Determine the [X, Y] coordinate at the center of the cell enclosing the given text.  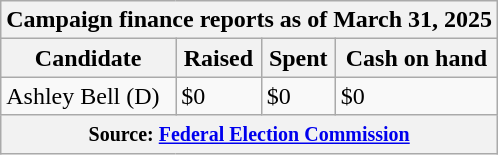
Ashley Bell (D) [88, 96]
Cash on hand [416, 58]
Campaign finance reports as of March 31, 2025 [250, 20]
Spent [298, 58]
Source: Federal Election Commission [250, 134]
Raised [219, 58]
Candidate [88, 58]
